Return [x, y] of the center of cell containing provided text 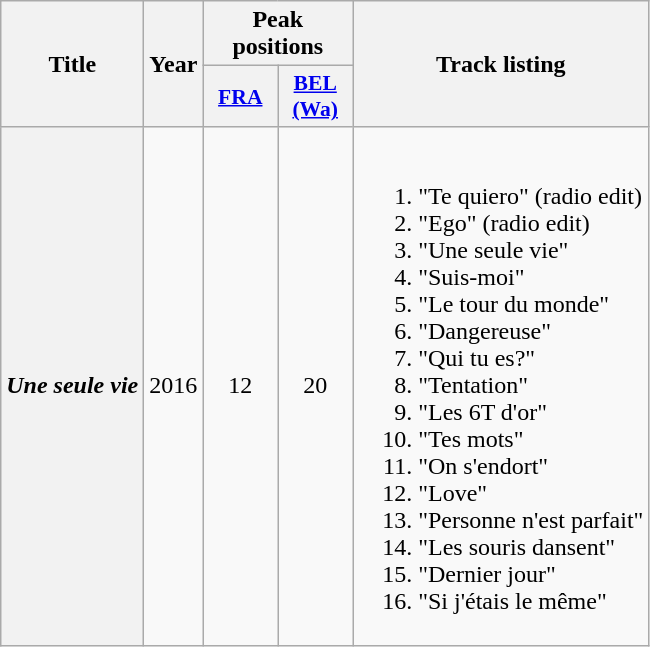
Une seule vie [72, 386]
Track listing [501, 64]
2016 [174, 386]
12 [240, 386]
Year [174, 64]
FRA [240, 96]
20 [316, 386]
Title [72, 64]
Peak positions [278, 34]
BEL(Wa) [316, 96]
